Return the [x, y] coordinate for the center point of the cell that contains the specified text.  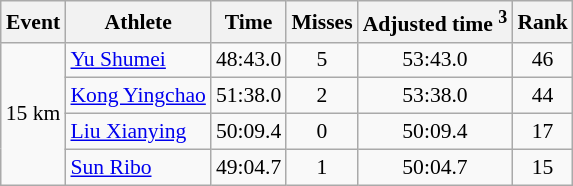
48:43.0 [248, 60]
Adjusted time 3 [436, 22]
Kong Yingchao [138, 96]
Misses [322, 22]
Yu Shumei [138, 60]
49:04.7 [248, 167]
53:43.0 [436, 60]
44 [542, 96]
Athlete [138, 22]
Event [34, 22]
53:38.0 [436, 96]
Rank [542, 22]
46 [542, 60]
2 [322, 96]
50:04.7 [436, 167]
5 [322, 60]
1 [322, 167]
17 [542, 132]
0 [322, 132]
15 [542, 167]
15 km [34, 113]
Liu Xianying [138, 132]
Sun Ribo [138, 167]
Time [248, 22]
51:38.0 [248, 96]
